From the cell containing the given text, extract its center point as (X, Y) coordinate. 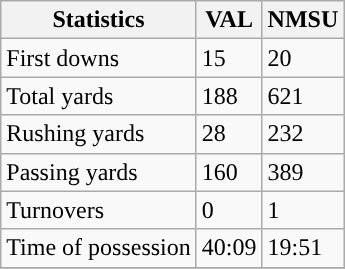
28 (229, 134)
0 (229, 210)
Total yards (99, 96)
160 (229, 172)
First downs (99, 58)
621 (303, 96)
VAL (229, 20)
1 (303, 210)
Time of possession (99, 248)
389 (303, 172)
Statistics (99, 20)
NMSU (303, 20)
Turnovers (99, 210)
Passing yards (99, 172)
232 (303, 134)
20 (303, 58)
15 (229, 58)
Rushing yards (99, 134)
19:51 (303, 248)
40:09 (229, 248)
188 (229, 96)
